For the text-containing cell, return its midpoint in (x, y) coordinate format. 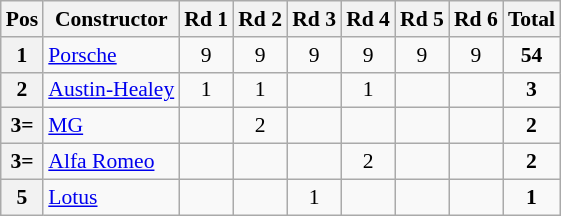
Rd 1 (206, 19)
Pos (22, 19)
Rd 6 (476, 19)
Austin-Healey (111, 90)
Rd 5 (422, 19)
Lotus (111, 197)
Porsche (111, 55)
Rd 3 (314, 19)
54 (532, 55)
Rd 4 (368, 19)
Alfa Romeo (111, 162)
Rd 2 (260, 19)
Constructor (111, 19)
5 (22, 197)
3 (532, 90)
Total (532, 19)
MG (111, 126)
